Search for the cell housing the specified text and yield its (X, Y) center coordinate. 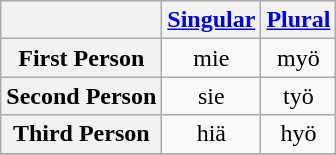
mie (212, 58)
hyö (298, 134)
työ (298, 96)
Singular (212, 20)
Second Person (82, 96)
Third Person (82, 134)
Plural (298, 20)
myö (298, 58)
First Person (82, 58)
sie (212, 96)
hiä (212, 134)
